From the cell containing the given text, extract its center point as (X, Y) coordinate. 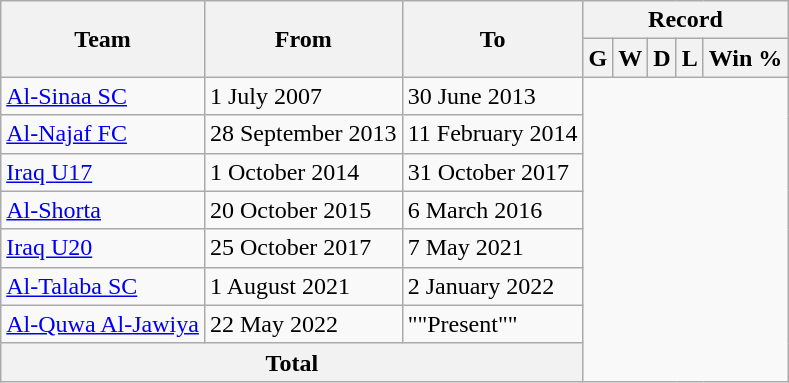
""Present"" (492, 324)
G (598, 58)
6 March 2016 (492, 210)
W (630, 58)
Al-Najaf FC (103, 134)
Record (686, 20)
L (690, 58)
Total (292, 362)
Iraq U20 (103, 248)
11 February 2014 (492, 134)
1 July 2007 (303, 96)
Al-Quwa Al-Jawiya (103, 324)
To (492, 39)
Al-Sinaa SC (103, 96)
D (662, 58)
2 January 2022 (492, 286)
Al-Talaba SC (103, 286)
20 October 2015 (303, 210)
Win % (746, 58)
22 May 2022 (303, 324)
25 October 2017 (303, 248)
28 September 2013 (303, 134)
From (303, 39)
7 May 2021 (492, 248)
31 October 2017 (492, 172)
Al-Shorta (103, 210)
1 August 2021 (303, 286)
1 October 2014 (303, 172)
30 June 2013 (492, 96)
Team (103, 39)
Iraq U17 (103, 172)
